Find where the given text appears and provide that cell's center as [X, Y] coordinate. 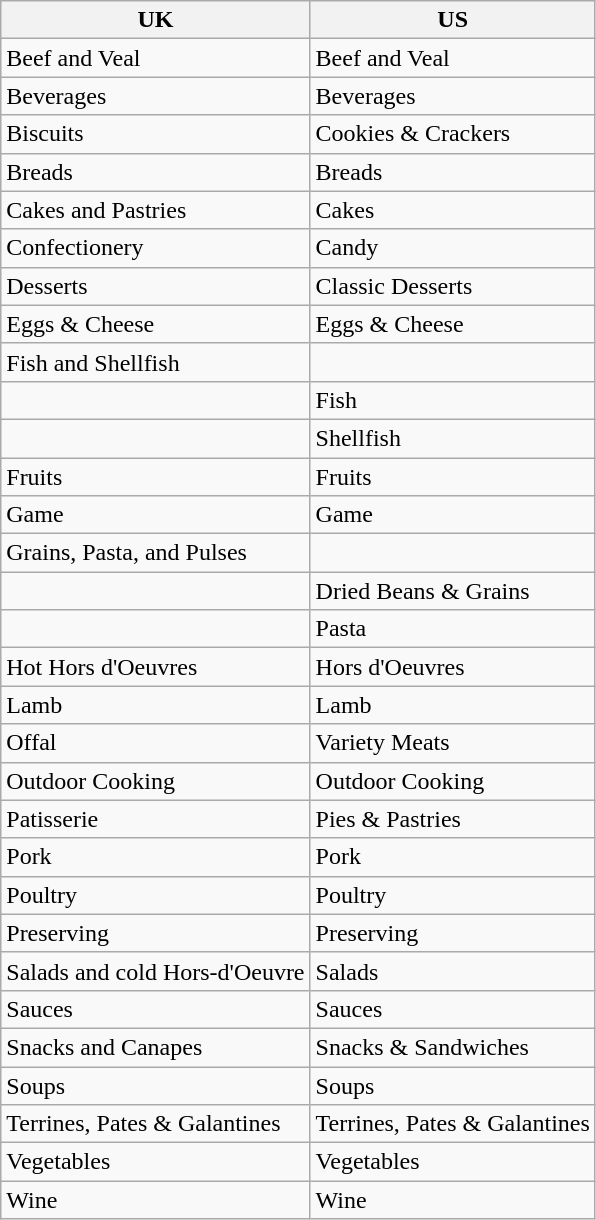
Fish [452, 400]
Confectionery [156, 248]
Salads [452, 971]
Dried Beans & Grains [452, 591]
US [452, 20]
Hors d'Oeuvres [452, 667]
Variety Meats [452, 743]
Fish and Shellfish [156, 362]
Desserts [156, 286]
Classic Desserts [452, 286]
Shellfish [452, 438]
Snacks & Sandwiches [452, 1047]
Snacks and Canapes [156, 1047]
Pies & Pastries [452, 819]
Salads and cold Hors-d'Oeuvre [156, 971]
Patisserie [156, 819]
Offal [156, 743]
Biscuits [156, 134]
Grains, Pasta, and Pulses [156, 553]
UK [156, 20]
Cakes and Pastries [156, 210]
Cakes [452, 210]
Hot Hors d'Oeuvres [156, 667]
Cookies & Crackers [452, 134]
Candy [452, 248]
Pasta [452, 629]
